Determine the [X, Y] coordinate at the center of the cell enclosing the given text.  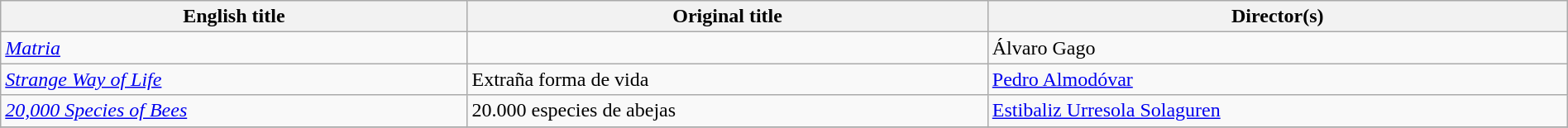
20,000 Species of Bees [234, 111]
Extraña forma de vida [728, 79]
Director(s) [1277, 17]
20.000 especies de abejas [728, 111]
Strange Way of Life [234, 79]
English title [234, 17]
Álvaro Gago [1277, 48]
Pedro Almodóvar [1277, 79]
Matria [234, 48]
Original title [728, 17]
Estibaliz Urresola Solaguren [1277, 111]
